For the text-containing cell, return its midpoint in [x, y] coordinate format. 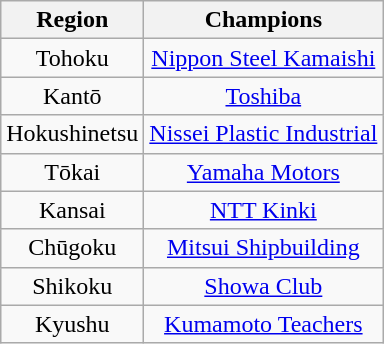
Chūgoku [72, 248]
Tohoku [72, 58]
Kumamoto Teachers [264, 324]
Yamaha Motors [264, 172]
Showa Club [264, 286]
Tōkai [72, 172]
Mitsui Shipbuilding [264, 248]
Kyushu [72, 324]
Region [72, 20]
Shikoku [72, 286]
Nippon Steel Kamaishi [264, 58]
Champions [264, 20]
Kansai [72, 210]
Kantō [72, 96]
Hokushinetsu [72, 134]
NTT Kinki [264, 210]
Toshiba [264, 96]
Nissei Plastic Industrial [264, 134]
